Find where the given text appears and provide that cell's center as (X, Y) coordinate. 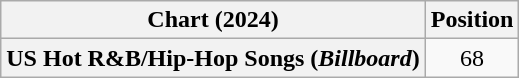
68 (472, 58)
Position (472, 20)
US Hot R&B/Hip-Hop Songs (Billboard) (213, 58)
Chart (2024) (213, 20)
